Scan for the cell matching the given text and deliver its [x, y] coordinate at center. 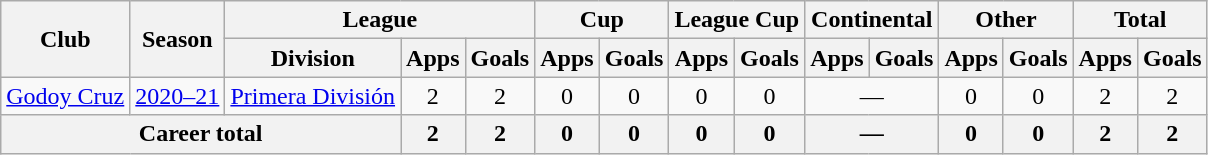
Season [178, 39]
Division [313, 58]
Continental [872, 20]
Club [66, 39]
Career total [201, 134]
Total [1140, 20]
League Cup [737, 20]
Other [1006, 20]
Cup [602, 20]
Primera División [313, 96]
Godoy Cruz [66, 96]
2020–21 [178, 96]
League [380, 20]
